Pinpoint the cell where the given text exists, returning its (x, y) midpoint coordinate. 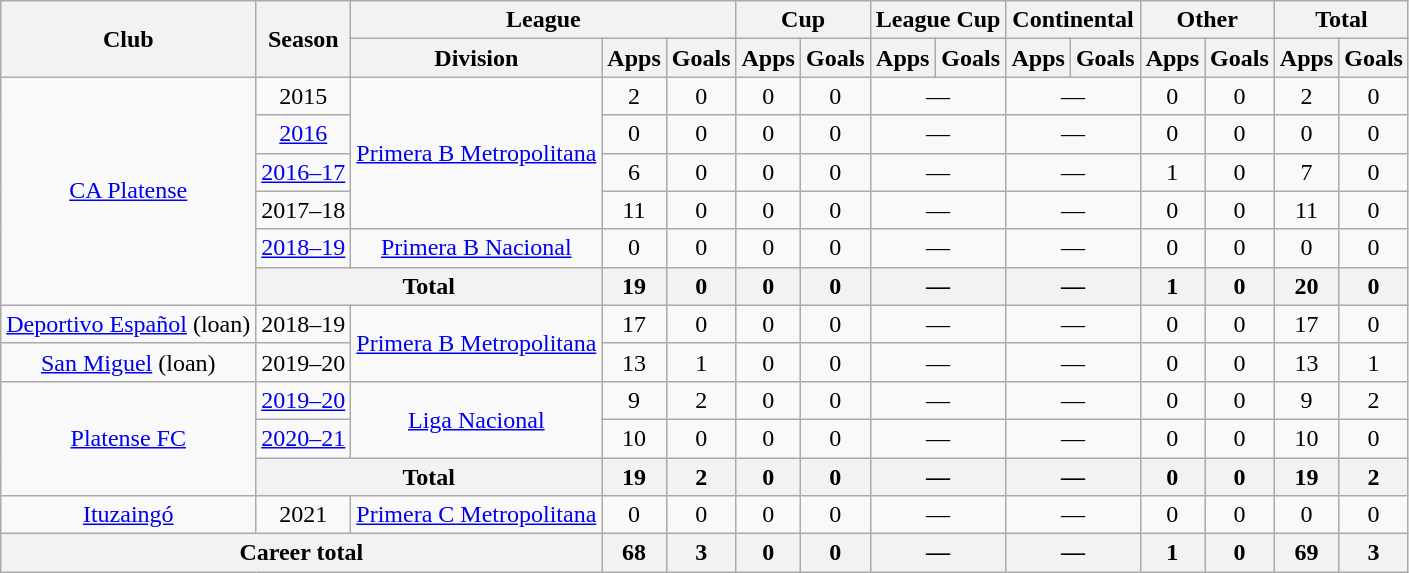
Ituzaingó (128, 515)
Continental (1073, 20)
Career total (302, 553)
7 (1306, 172)
Club (128, 39)
2015 (304, 96)
Liga Nacional (476, 419)
Deportivo Español (loan) (128, 324)
20 (1306, 286)
2020–21 (304, 438)
Platense FC (128, 438)
CA Platense (128, 191)
Season (304, 39)
Primera B Nacional (476, 248)
Primera C Metropolitana (476, 515)
2016–17 (304, 172)
6 (634, 172)
Other (1207, 20)
69 (1306, 553)
Division (476, 58)
68 (634, 553)
2017–18 (304, 210)
2021 (304, 515)
League Cup (938, 20)
League (544, 20)
Cup (803, 20)
San Miguel (loan) (128, 362)
2016 (304, 134)
